Find where the given text appears and provide that cell's center as (X, Y) coordinate. 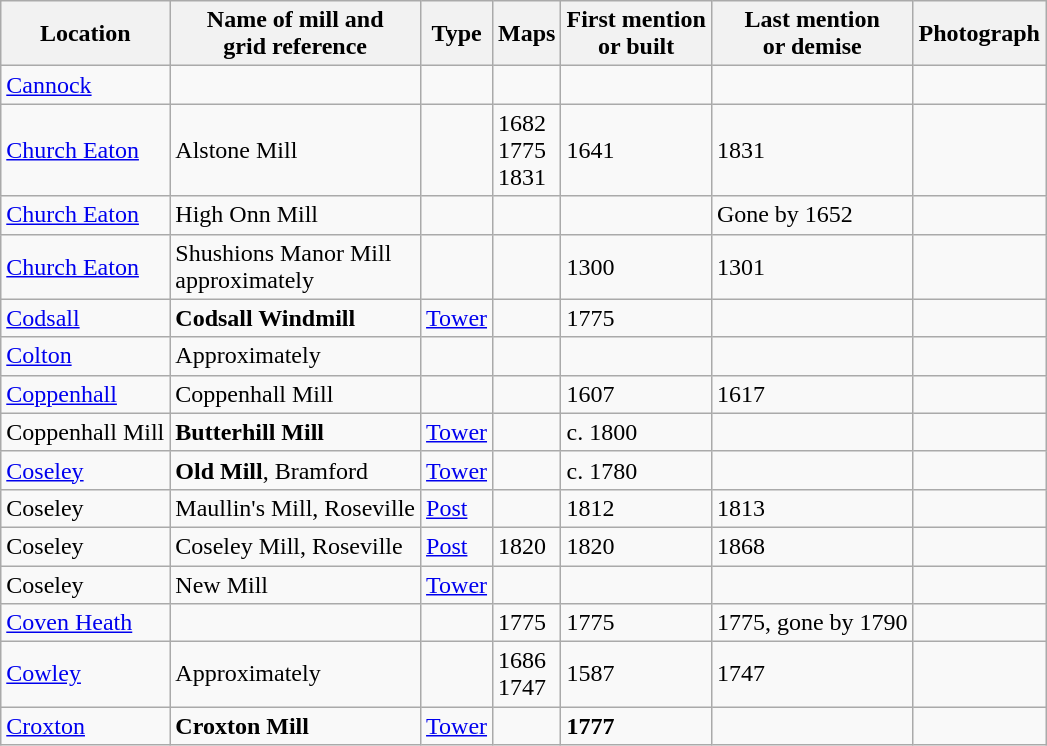
Alstone Mill (296, 150)
Name of mill andgrid reference (296, 34)
1641 (636, 150)
High Onn Mill (296, 215)
1617 (812, 394)
Maullin's Mill, Roseville (296, 508)
1868 (812, 546)
Coppenhall (86, 394)
Cowley (86, 674)
Colton (86, 356)
168217751831 (527, 150)
1300 (636, 266)
Croxton (86, 726)
1587 (636, 674)
Gone by 1652 (812, 215)
1812 (636, 508)
1775, gone by 1790 (812, 623)
Codsall (86, 318)
1777 (636, 726)
1813 (812, 508)
Photograph (979, 34)
1747 (812, 674)
c. 1800 (636, 432)
Butterhill Mill (296, 432)
1831 (812, 150)
Coven Heath (86, 623)
Old Mill, Bramford (296, 470)
Codsall Windmill (296, 318)
Croxton Mill (296, 726)
First mentionor built (636, 34)
Shushions Manor Millapproximately (296, 266)
New Mill (296, 585)
Coseley Mill, Roseville (296, 546)
Last mention or demise (812, 34)
Type (457, 34)
Location (86, 34)
1607 (636, 394)
Cannock (86, 85)
16861747 (527, 674)
Maps (527, 34)
c. 1780 (636, 470)
1301 (812, 266)
